For the text-containing cell, return its midpoint in [X, Y] coordinate format. 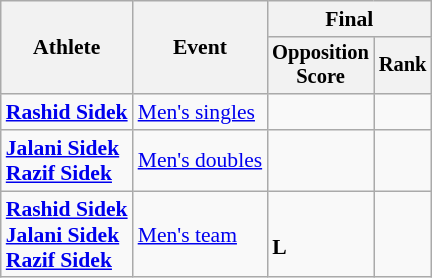
Rashid SidekJalani SidekRazif Sidek [67, 234]
Men's doubles [200, 160]
Event [200, 48]
OppositionScore [320, 66]
L [320, 234]
Rank [403, 66]
Men's singles [200, 112]
Athlete [67, 48]
Final [349, 19]
Men's team [200, 234]
Jalani SidekRazif Sidek [67, 160]
Rashid Sidek [67, 112]
